Extract the (x, y) coordinate from the center of the cell holding the provided text.  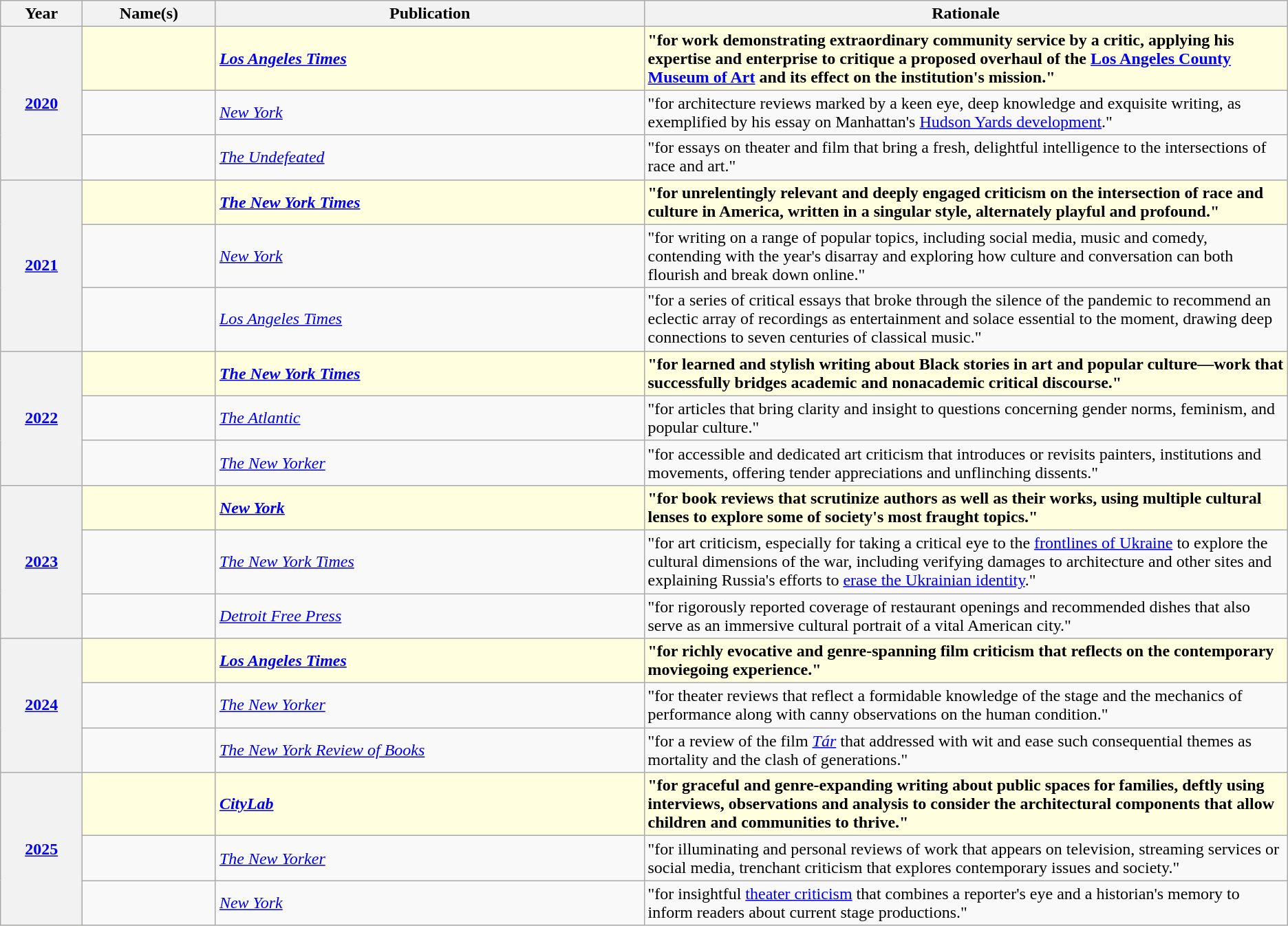
Rationale (966, 14)
"for book reviews that scrutinize authors as well as their works, using multiple cultural lenses to explore some of society's most fraught topics." (966, 508)
The Atlantic (429, 418)
The New York Review of Books (429, 750)
The Undefeated (429, 157)
2020 (41, 103)
Name(s) (149, 14)
"for insightful theater criticism that combines a reporter's eye and a historian's memory to inform readers about current stage productions." (966, 903)
Year (41, 14)
2021 (41, 266)
2024 (41, 706)
"for richly evocative and genre-spanning film criticism that reflects on the contemporary moviegoing experience." (966, 660)
Publication (429, 14)
2023 (41, 561)
CityLab (429, 804)
"for articles that bring clarity and insight to questions concerning gender norms, feminism, and popular culture." (966, 418)
2025 (41, 849)
"for essays on theater and film that bring a fresh, delightful intelligence to the intersections of race and art." (966, 157)
2022 (41, 418)
Detroit Free Press (429, 615)
"for a review of the film Tár that addressed with wit and ease such consequential themes as mortality and the clash of generations." (966, 750)
